Locate the cell with the specified text and output its (X, Y) center coordinate. 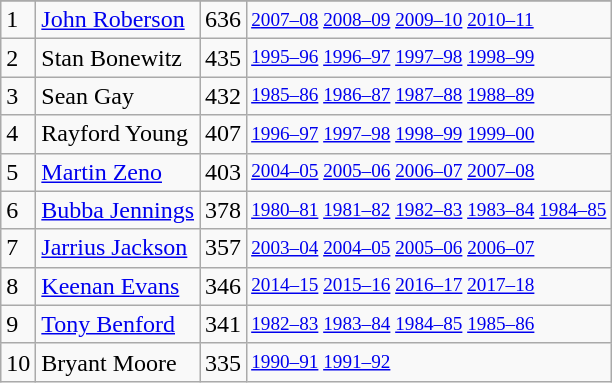
5 (18, 172)
407 (224, 134)
636 (224, 20)
4 (18, 134)
Bryant Moore (118, 362)
1990–91 1991–92 (429, 362)
John Roberson (118, 20)
2003–04 2004–05 2005–06 2006–07 (429, 248)
Rayford Young (118, 134)
7 (18, 248)
1 (18, 20)
357 (224, 248)
Keenan Evans (118, 286)
378 (224, 210)
403 (224, 172)
1995–96 1996–97 1997–98 1998–99 (429, 58)
2 (18, 58)
3 (18, 96)
346 (224, 286)
435 (224, 58)
335 (224, 362)
2007–08 2008–09 2009–10 2010–11 (429, 20)
Tony Benford (118, 324)
1982–83 1983–84 1984–85 1985–86 (429, 324)
Jarrius Jackson (118, 248)
2014–15 2015–16 2016–17 2017–18 (429, 286)
341 (224, 324)
Sean Gay (118, 96)
Bubba Jennings (118, 210)
432 (224, 96)
Martin Zeno (118, 172)
1980–81 1981–82 1982–83 1983–84 1984–85 (429, 210)
8 (18, 286)
1996–97 1997–98 1998–99 1999–00 (429, 134)
Stan Bonewitz (118, 58)
1985–86 1986–87 1987–88 1988–89 (429, 96)
10 (18, 362)
6 (18, 210)
2004–05 2005–06 2006–07 2007–08 (429, 172)
9 (18, 324)
